Return [X, Y] of the center of cell containing provided text 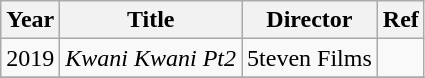
Director [310, 20]
Ref [400, 20]
5teven Films [310, 58]
Title [151, 20]
2019 [30, 58]
Year [30, 20]
Kwani Kwani Pt2 [151, 58]
